From the cell containing the given text, extract its center point as [x, y] coordinate. 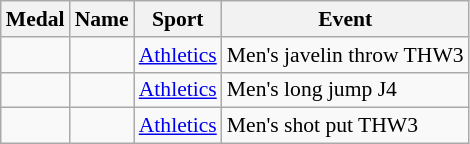
Event [346, 19]
Medal [36, 19]
Men's long jump J4 [346, 90]
Name [102, 19]
Men's shot put THW3 [346, 126]
Sport [178, 19]
Men's javelin throw THW3 [346, 55]
